Extract the [x, y] coordinate from the center of the cell holding the provided text.  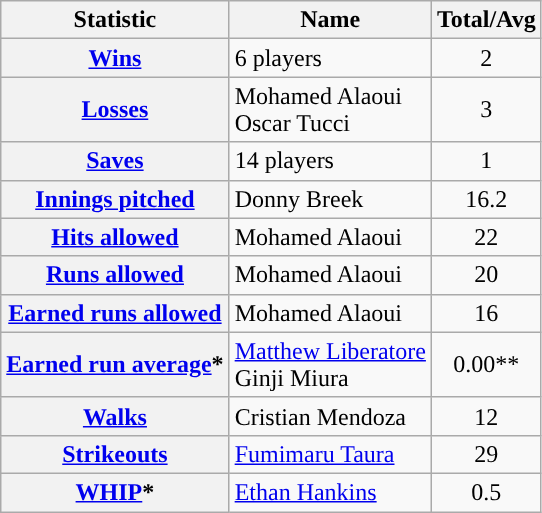
16.2 [486, 199]
1 [486, 161]
20 [486, 275]
3 [486, 110]
Mohamed Alaoui Oscar Tucci [330, 110]
Fumimaru Taura [330, 454]
Name [330, 20]
Donny Breek [330, 199]
Ethan Hankins [330, 492]
0.5 [486, 492]
Earned runs allowed [115, 313]
22 [486, 237]
Total/Avg [486, 20]
Hits allowed [115, 237]
WHIP* [115, 492]
0.00** [486, 364]
Statistic [115, 20]
Walks [115, 416]
Strikeouts [115, 454]
Earned run average* [115, 364]
Losses [115, 110]
6 players [330, 58]
Innings pitched [115, 199]
Cristian Mendoza [330, 416]
2 [486, 58]
Runs allowed [115, 275]
14 players [330, 161]
Wins [115, 58]
16 [486, 313]
Saves [115, 161]
Matthew Liberatore Ginji Miura [330, 364]
29 [486, 454]
12 [486, 416]
